Extract the (x, y) coordinate from the center of the cell holding the provided text.  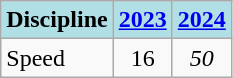
50 (202, 58)
16 (142, 58)
2023 (142, 20)
2024 (202, 20)
Discipline (57, 20)
Speed (57, 58)
